Pinpoint the cell where the given text exists, returning its (X, Y) midpoint coordinate. 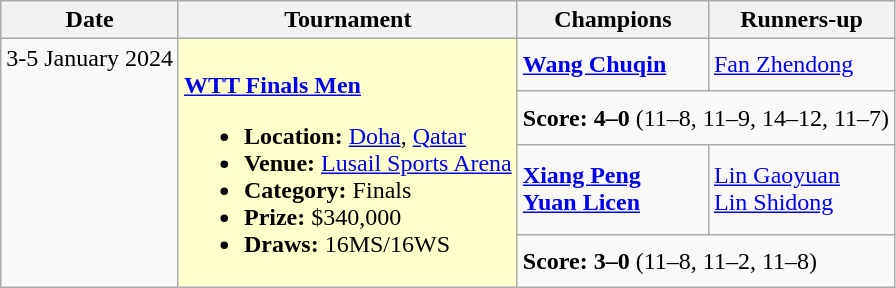
Champions (612, 20)
Fan Zhendong (801, 66)
Date (90, 20)
Score: 3–0 (11–8, 11–2, 11–8) (706, 260)
WTT Finals MenLocation: Doha, QatarVenue: Lusail Sports ArenaCategory: FinalsPrize: $340,000Draws: 16MS/16WS (348, 163)
Score: 4–0 (11–8, 11–9, 14–12, 11–7) (706, 118)
Tournament (348, 20)
Xiang Peng Yuan Licen (612, 189)
Lin Gaoyuan Lin Shidong (801, 189)
Runners-up (801, 20)
Wang Chuqin (612, 66)
3-5 January 2024 (90, 163)
